Search for the cell housing the specified text and yield its (X, Y) center coordinate. 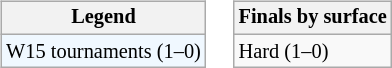
Finals by surface (313, 18)
Hard (1–0) (313, 51)
W15 tournaments (1–0) (103, 51)
Legend (103, 18)
